Search for the cell housing the specified text and yield its (x, y) center coordinate. 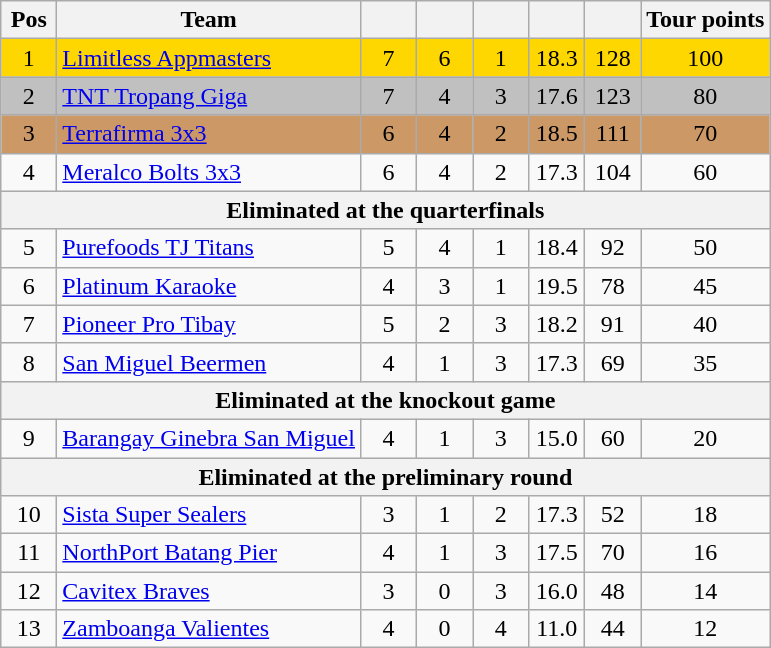
18.3 (557, 58)
19.5 (557, 286)
48 (613, 591)
15.0 (557, 438)
78 (613, 286)
16 (706, 553)
20 (706, 438)
Sista Super Sealers (209, 515)
13 (29, 629)
35 (706, 362)
Purefoods TJ Titans (209, 248)
NorthPort Batang Pier (209, 553)
Zamboanga Valientes (209, 629)
123 (613, 96)
100 (706, 58)
18.4 (557, 248)
50 (706, 248)
Team (209, 20)
11.0 (557, 629)
Meralco Bolts 3x3 (209, 172)
69 (613, 362)
18 (706, 515)
18.5 (557, 134)
9 (29, 438)
18.2 (557, 324)
17.6 (557, 96)
17.5 (557, 553)
91 (613, 324)
Eliminated at the quarterfinals (386, 210)
Platinum Karaoke (209, 286)
San Miguel Beermen (209, 362)
Limitless Appmasters (209, 58)
14 (706, 591)
Pioneer Pro Tibay (209, 324)
Tour points (706, 20)
Cavitex Braves (209, 591)
Barangay Ginebra San Miguel (209, 438)
92 (613, 248)
10 (29, 515)
16.0 (557, 591)
11 (29, 553)
45 (706, 286)
8 (29, 362)
Pos (29, 20)
44 (613, 629)
Eliminated at the knockout game (386, 400)
52 (613, 515)
111 (613, 134)
40 (706, 324)
104 (613, 172)
Terrafirma 3x3 (209, 134)
80 (706, 96)
Eliminated at the preliminary round (386, 477)
TNT Tropang Giga (209, 96)
128 (613, 58)
